Search for the cell housing the specified text and yield its (X, Y) center coordinate. 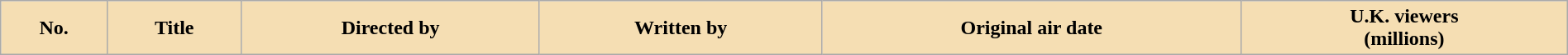
Written by (681, 28)
Title (174, 28)
Directed by (390, 28)
Original air date (1031, 28)
U.K. viewers(millions) (1404, 28)
No. (55, 28)
